From the cell containing the given text, extract its center point as [x, y] coordinate. 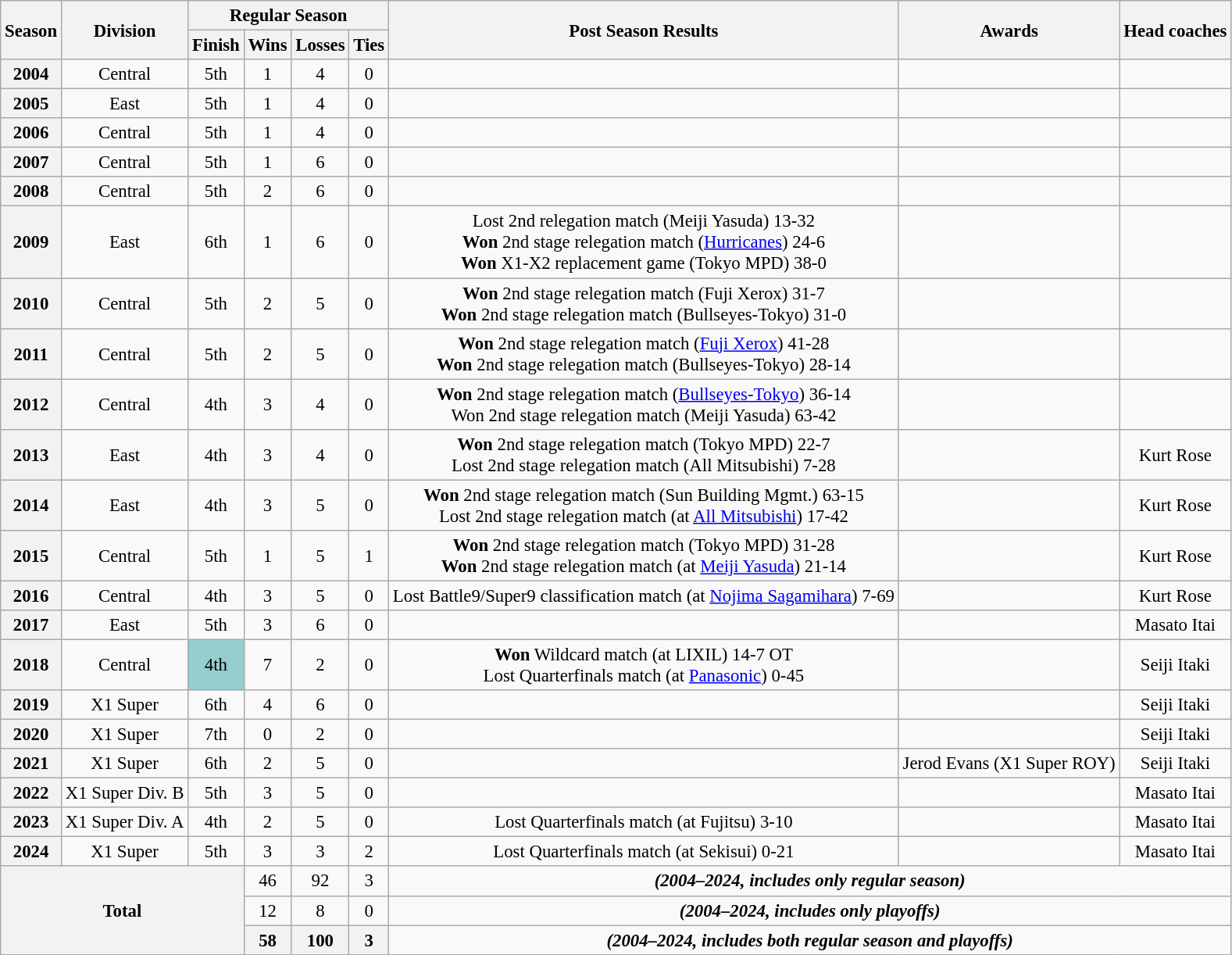
2024 [31, 852]
Total [122, 911]
2017 [31, 625]
Won 2nd stage relegation match (Fuji Xerox) 31-7Won 2nd stage relegation match (Bullseyes-Tokyo) 31-0 [644, 303]
2015 [31, 556]
Division [124, 30]
2012 [31, 405]
2005 [31, 104]
2023 [31, 822]
Lost Quarterfinals match (at Fujitsu) 3-10 [644, 822]
X1 Super Div. A [124, 822]
12 [267, 910]
2006 [31, 133]
2016 [31, 596]
2011 [31, 353]
46 [267, 882]
Lost Quarterfinals match (at Sekisui) 0-21 [644, 852]
Season [31, 30]
2014 [31, 505]
2020 [31, 735]
Awards [1009, 30]
Won 2nd stage relegation match (Fuji Xerox) 41-28Won 2nd stage relegation match (Bullseyes-Tokyo) 28-14 [644, 353]
Won 2nd stage relegation match (Sun Building Mgmt.) 63-15Lost 2nd stage relegation match (at All Mitsubishi) 17-42 [644, 505]
Won 2nd stage relegation match (Bullseyes-Tokyo) 36-14Won 2nd stage relegation match (Meiji Yasuda) 63-42 [644, 405]
Won 2nd stage relegation match (Tokyo MPD) 22-7Lost 2nd stage relegation match (All Mitsubishi) 7-28 [644, 455]
7 [267, 664]
58 [267, 940]
Wins [267, 45]
2019 [31, 705]
Finish [216, 45]
(2004–2024, includes only regular season) [810, 882]
Losses [320, 45]
2013 [31, 455]
2021 [31, 764]
Won 2nd stage relegation match (Tokyo MPD) 31-28Won 2nd stage relegation match (at Meiji Yasuda) 21-14 [644, 556]
2004 [31, 74]
8 [320, 910]
Regular Season [289, 16]
Ties [369, 45]
Post Season Results [644, 30]
Won Wildcard match (at LIXIL) 14-7 OTLost Quarterfinals match (at Panasonic) 0-45 [644, 664]
2022 [31, 793]
Lost Battle9/Super9 classification match (at Nojima Sagamihara) 7-69 [644, 596]
(2004–2024, includes only playoffs) [810, 910]
(2004–2024, includes both regular season and playoffs) [810, 940]
92 [320, 882]
2010 [31, 303]
Head coaches [1175, 30]
Lost 2nd relegation match (Meiji Yasuda) 13-32Won 2nd stage relegation match (Hurricanes) 24-6Won X1-X2 replacement game (Tokyo MPD) 38-0 [644, 242]
2007 [31, 163]
100 [320, 940]
X1 Super Div. B [124, 793]
7th [216, 735]
Jerod Evans (X1 Super ROY) [1009, 764]
2009 [31, 242]
2018 [31, 664]
2008 [31, 191]
